Return the (X, Y) coordinate for the center point of the cell that contains the specified text.  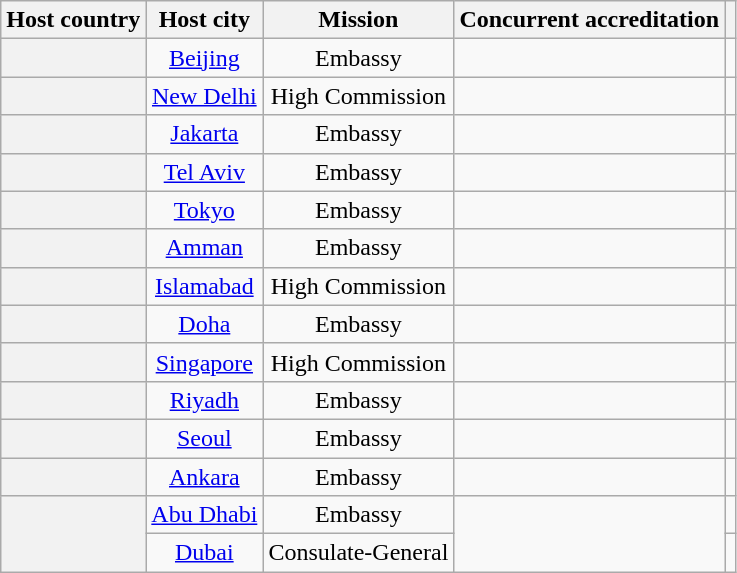
Tokyo (204, 210)
Tel Aviv (204, 172)
Consulate-General (358, 553)
Doha (204, 324)
Amman (204, 248)
Seoul (204, 438)
Jakarta (204, 134)
Riyadh (204, 400)
Singapore (204, 362)
Abu Dhabi (204, 515)
Beijing (204, 58)
Mission (358, 20)
Host country (74, 20)
Dubai (204, 553)
New Delhi (204, 96)
Ankara (204, 477)
Host city (204, 20)
Islamabad (204, 286)
Concurrent accreditation (590, 20)
